Detect which cell encompasses the target text, then output its [x, y] center coordinate. 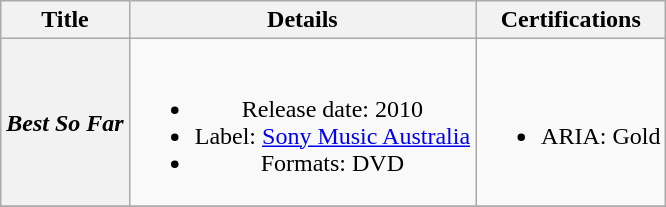
Release date: 2010Label: Sony Music AustraliaFormats: DVD [302, 122]
Details [302, 20]
Title [65, 20]
Best So Far [65, 122]
Certifications [571, 20]
ARIA: Gold [571, 122]
